From the cell containing the given text, extract its center point as [X, Y] coordinate. 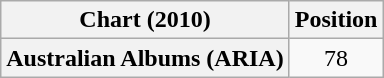
78 [336, 58]
Australian Albums (ARIA) [145, 58]
Position [336, 20]
Chart (2010) [145, 20]
